Provide the (X, Y) coordinate of the cell's center where the given text is located.  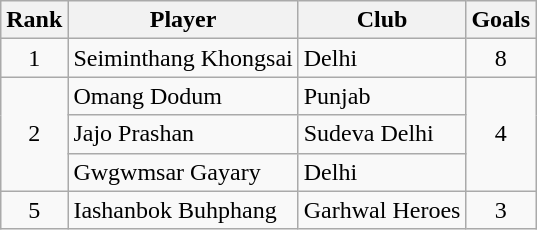
Player (183, 20)
3 (501, 210)
Omang Dodum (183, 96)
Goals (501, 20)
5 (34, 210)
8 (501, 58)
Seiminthang Khongsai (183, 58)
Sudeva Delhi (382, 134)
Garhwal Heroes (382, 210)
Iashanbok Buhphang (183, 210)
Jajo Prashan (183, 134)
2 (34, 134)
4 (501, 134)
Punjab (382, 96)
Rank (34, 20)
Gwgwmsar Gayary (183, 172)
Club (382, 20)
1 (34, 58)
